Extract the (X, Y) coordinate from the center of the cell holding the provided text.  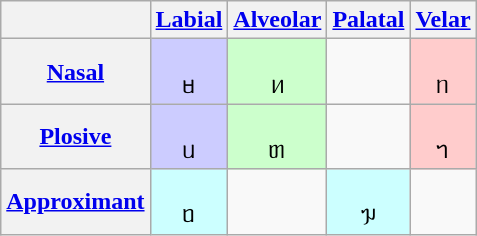
Palatal (368, 20)
ᥢ (278, 72)
Nasal (76, 72)
Velar (443, 20)
ᥛ (189, 72)
ᥒ (443, 72)
ᥝ (189, 202)
ᥙ (189, 136)
ᥭ (368, 202)
Labial (189, 20)
Alveolar (278, 20)
Approximant (76, 202)
ᥐ (443, 136)
ᥖ (278, 136)
Plosive (76, 136)
